Return (x, y) of the center of cell containing provided text 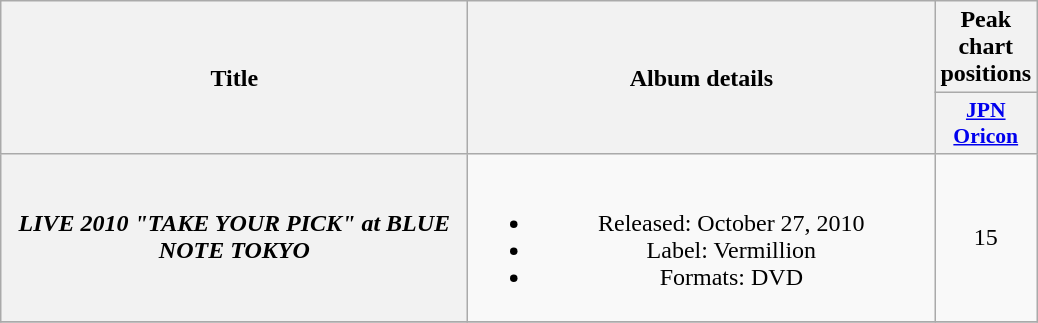
Peakchartpositions (986, 47)
Album details (702, 78)
Released: October 27, 2010Label: VermillionFormats: DVD (702, 238)
15 (986, 238)
Title (234, 78)
LIVE 2010 "TAKE YOUR PICK" at BLUE NOTE TOKYO (234, 238)
JPNOricon (986, 124)
